Provide the [x, y] coordinate of the cell's center where the given text is located.  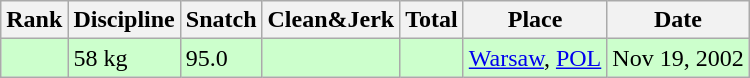
Discipline [124, 20]
Nov 19, 2002 [678, 58]
Rank [34, 20]
Warsaw, POL [535, 58]
Clean&Jerk [331, 20]
Total [432, 20]
Date [678, 20]
58 kg [124, 58]
Place [535, 20]
95.0 [221, 58]
Snatch [221, 20]
